From the cell containing the given text, extract its center point as (X, Y) coordinate. 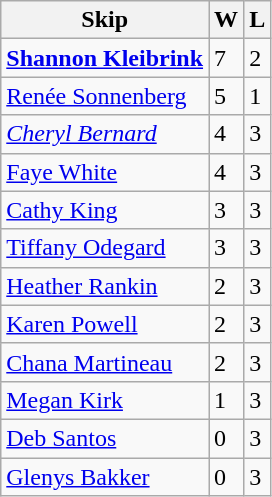
Heather Rankin (105, 286)
Megan Kirk (105, 400)
W (226, 20)
Cheryl Bernard (105, 134)
Renée Sonnenberg (105, 96)
Karen Powell (105, 324)
Tiffany Odegard (105, 248)
7 (226, 58)
Glenys Bakker (105, 477)
Shannon Kleibrink (105, 58)
Chana Martineau (105, 362)
Deb Santos (105, 438)
5 (226, 96)
L (258, 20)
Faye White (105, 172)
Cathy King (105, 210)
Skip (105, 20)
